Determine the [X, Y] coordinate at the center of the cell enclosing the given text.  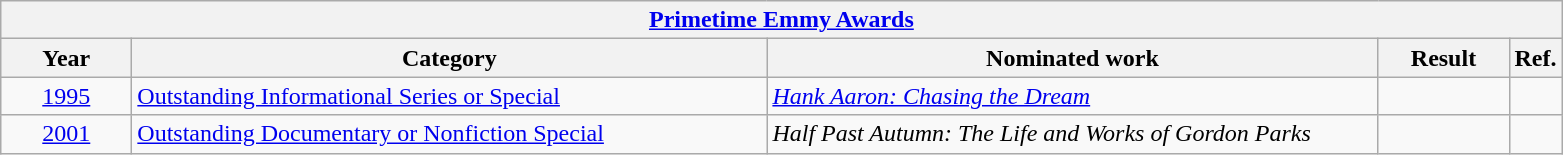
Hank Aaron: Chasing the Dream [1072, 96]
Primetime Emmy Awards [782, 20]
Outstanding Informational Series or Special [450, 96]
Nominated work [1072, 58]
Half Past Autumn: The Life and Works of Gordon Parks [1072, 134]
Category [450, 58]
Ref. [1536, 58]
Outstanding Documentary or Nonfiction Special [450, 134]
1995 [66, 96]
2001 [66, 134]
Year [66, 58]
Result [1444, 58]
